Capture the cell that displays the provided text and extract its (x, y) central coordinate. 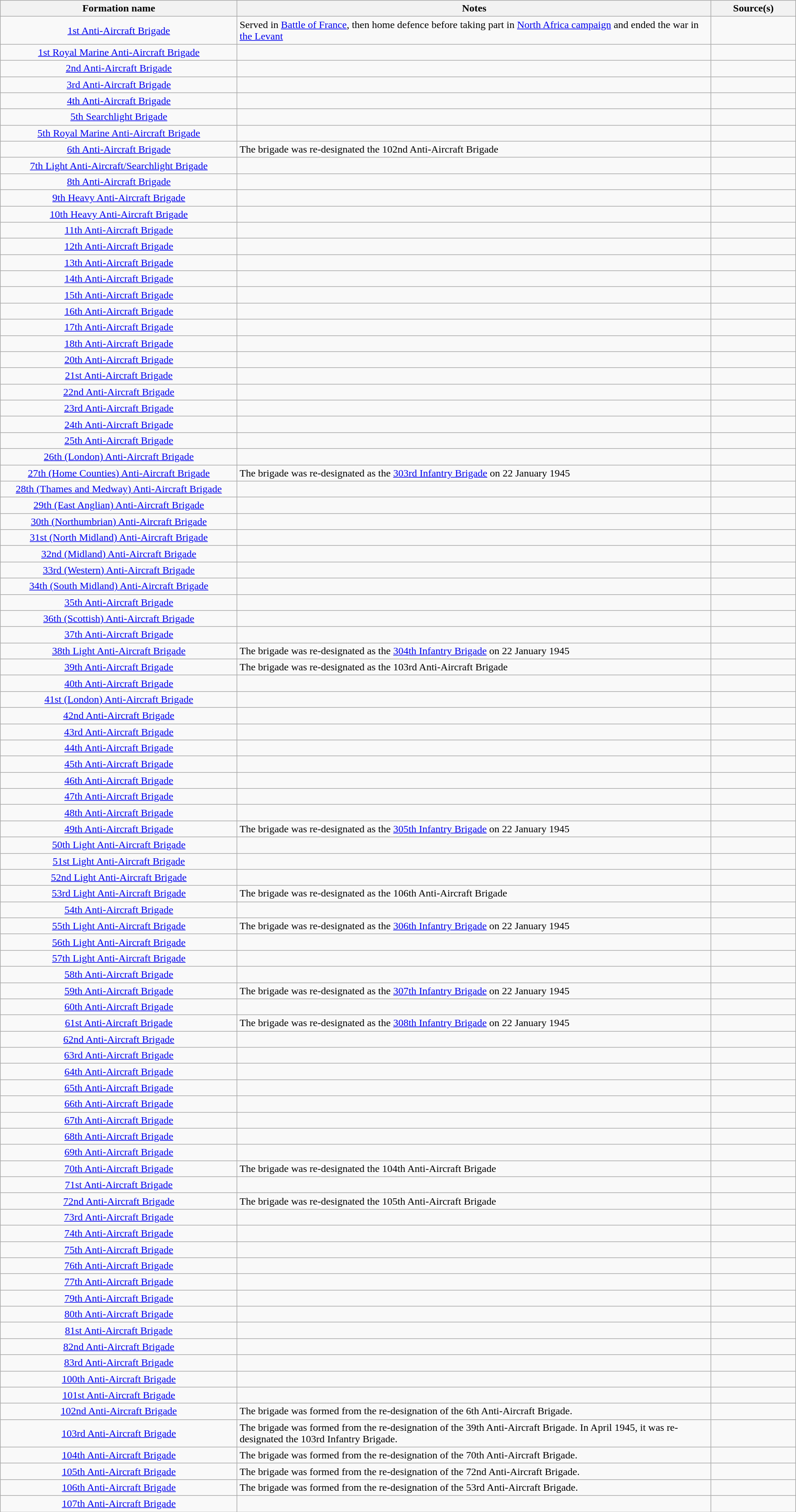
34th (South Midland) Anti-Aircraft Brigade (119, 586)
68th Anti-Aircraft Brigade (119, 1136)
9th Heavy Anti-Aircraft Brigade (119, 198)
The brigade was formed from the re-designation of the 70th Anti-Aircraft Brigade. (474, 1455)
38th Light Anti-Aircraft Brigade (119, 651)
18th Anti-Aircraft Brigade (119, 343)
37th Anti-Aircraft Brigade (119, 635)
76th Anti-Aircraft Brigade (119, 1266)
10th Heavy Anti-Aircraft Brigade (119, 214)
65th Anti-Aircraft Brigade (119, 1088)
1st Royal Marine Anti-Aircraft Brigade (119, 52)
106th Anti-Aircraft Brigade (119, 1487)
5th Royal Marine Anti-Aircraft Brigade (119, 133)
35th Anti-Aircraft Brigade (119, 602)
71st Anti-Aircraft Brigade (119, 1185)
30th (Northumbrian) Anti-Aircraft Brigade (119, 522)
The brigade was re-designated as the 103rd Anti-Aircraft Brigade (474, 667)
48th Anti-Aircraft Brigade (119, 813)
26th (London) Anti-Aircraft Brigade (119, 457)
100th Anti-Aircraft Brigade (119, 1379)
The brigade was formed from the re-designation of the 53rd Anti-Aircraft Brigade. (474, 1487)
79th Anti-Aircraft Brigade (119, 1298)
Formation name (119, 9)
75th Anti-Aircraft Brigade (119, 1249)
83rd Anti-Aircraft Brigade (119, 1363)
40th Anti-Aircraft Brigade (119, 683)
55th Light Anti-Aircraft Brigade (119, 926)
16th Anti-Aircraft Brigade (119, 311)
77th Anti-Aircraft Brigade (119, 1282)
The brigade was formed from the re-designation of the 6th Anti-Aircraft Brigade. (474, 1411)
39th Anti-Aircraft Brigade (119, 667)
13th Anti-Aircraft Brigade (119, 263)
11th Anti-Aircraft Brigade (119, 230)
The brigade was re-designated as the 307th Infantry Brigade on 22 January 1945 (474, 991)
Notes (474, 9)
27th (Home Counties) Anti-Aircraft Brigade (119, 473)
102nd Anti-Aircraft Brigade (119, 1411)
44th Anti-Aircraft Brigade (119, 748)
62nd Anti-Aircraft Brigade (119, 1039)
5th Searchlight Brigade (119, 117)
8th Anti-Aircraft Brigade (119, 182)
81st Anti-Aircraft Brigade (119, 1330)
17th Anti-Aircraft Brigade (119, 327)
101st Anti-Aircraft Brigade (119, 1395)
80th Anti-Aircraft Brigade (119, 1314)
Source(s) (753, 9)
49th Anti-Aircraft Brigade (119, 829)
47th Anti-Aircraft Brigade (119, 797)
43rd Anti-Aircraft Brigade (119, 732)
107th Anti-Aircraft Brigade (119, 1503)
51st Light Anti-Aircraft Brigade (119, 861)
29th (East Anglian) Anti-Aircraft Brigade (119, 505)
23rd Anti-Aircraft Brigade (119, 408)
2nd Anti-Aircraft Brigade (119, 68)
53rd Light Anti-Aircraft Brigade (119, 894)
60th Anti-Aircraft Brigade (119, 1007)
The brigade was re-designated as the 305th Infantry Brigade on 22 January 1945 (474, 829)
52nd Light Anti-Aircraft Brigade (119, 877)
The brigade was re-designated as the 304th Infantry Brigade on 22 January 1945 (474, 651)
The brigade was re-designated the 105th Anti-Aircraft Brigade (474, 1201)
70th Anti-Aircraft Brigade (119, 1169)
50th Light Anti-Aircraft Brigade (119, 845)
4th Anti-Aircraft Brigade (119, 101)
33rd (Western) Anti-Aircraft Brigade (119, 570)
67th Anti-Aircraft Brigade (119, 1120)
82nd Anti-Aircraft Brigade (119, 1347)
The brigade was re-designated as the 306th Infantry Brigade on 22 January 1945 (474, 926)
46th Anti-Aircraft Brigade (119, 780)
The brigade was re-designated as the 106th Anti-Aircraft Brigade (474, 894)
The brigade was formed from the re-designation of the 72nd Anti-Aircraft Brigade. (474, 1471)
104th Anti-Aircraft Brigade (119, 1455)
105th Anti-Aircraft Brigade (119, 1471)
74th Anti-Aircraft Brigade (119, 1233)
63rd Anti-Aircraft Brigade (119, 1055)
24th Anti-Aircraft Brigade (119, 424)
7th Light Anti-Aircraft/Searchlight Brigade (119, 165)
1st Anti-Aircraft Brigade (119, 31)
61st Anti-Aircraft Brigade (119, 1023)
15th Anti-Aircraft Brigade (119, 295)
12th Anti-Aircraft Brigade (119, 247)
3rd Anti-Aircraft Brigade (119, 85)
57th Light Anti-Aircraft Brigade (119, 958)
56th Light Anti-Aircraft Brigade (119, 942)
The brigade was formed from the re-designation of the 39th Anti-Aircraft Brigade. In April 1945, it was re-designated the 103rd Infantry Brigade. (474, 1433)
69th Anti-Aircraft Brigade (119, 1152)
59th Anti-Aircraft Brigade (119, 991)
The brigade was re-designated the 102nd Anti-Aircraft Brigade (474, 149)
22nd Anti-Aircraft Brigade (119, 392)
66th Anti-Aircraft Brigade (119, 1104)
The brigade was re-designated as the 308th Infantry Brigade on 22 January 1945 (474, 1023)
The brigade was re-designated the 104th Anti-Aircraft Brigade (474, 1169)
32nd (Midland) Anti-Aircraft Brigade (119, 554)
The brigade was re-designated as the 303rd Infantry Brigade on 22 January 1945 (474, 473)
42nd Anti-Aircraft Brigade (119, 715)
72nd Anti-Aircraft Brigade (119, 1201)
21st Anti-Aircraft Brigade (119, 376)
54th Anti-Aircraft Brigade (119, 910)
36th (Scottish) Anti-Aircraft Brigade (119, 618)
6th Anti-Aircraft Brigade (119, 149)
58th Anti-Aircraft Brigade (119, 974)
73rd Anti-Aircraft Brigade (119, 1217)
41st (London) Anti-Aircraft Brigade (119, 699)
25th Anti-Aircraft Brigade (119, 440)
Served in Battle of France, then home defence before taking part in North Africa campaign and ended the war in the Levant (474, 31)
103rd Anti-Aircraft Brigade (119, 1433)
64th Anti-Aircraft Brigade (119, 1072)
14th Anti-Aircraft Brigade (119, 279)
20th Anti-Aircraft Brigade (119, 360)
28th (Thames and Medway) Anti-Aircraft Brigade (119, 489)
45th Anti-Aircraft Brigade (119, 764)
31st (North Midland) Anti-Aircraft Brigade (119, 538)
